For the text-containing cell, return its midpoint in [x, y] coordinate format. 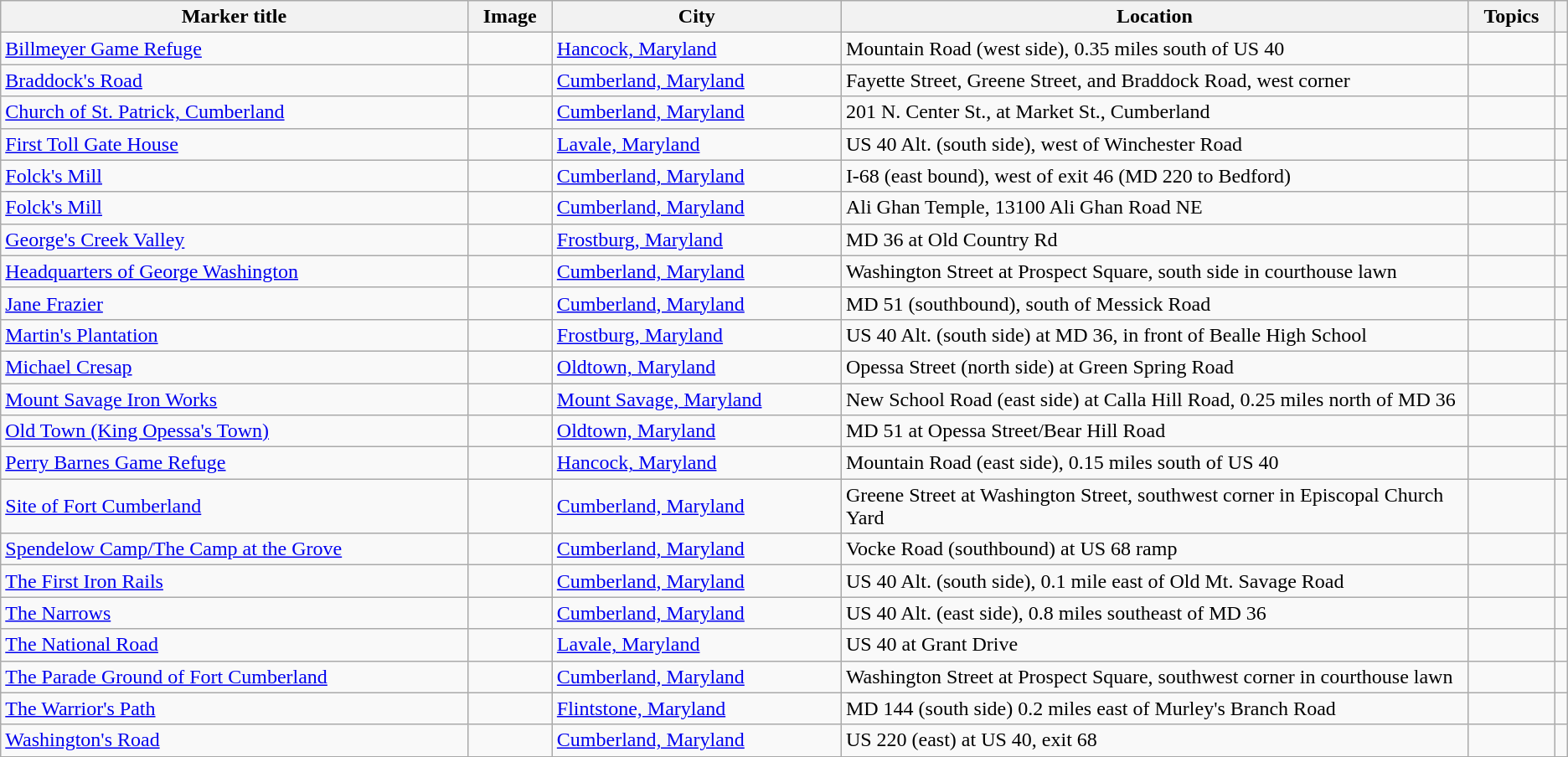
US 40 Alt. (south side), west of Winchester Road [1154, 144]
Topics [1512, 17]
Mountain Road (west side), 0.35 miles south of US 40 [1154, 49]
First Toll Gate House [235, 144]
US 40 Alt. (south side), 0.1 mile east of Old Mt. Savage Road [1154, 581]
US 220 (east) at US 40, exit 68 [1154, 740]
Ali Ghan Temple, 13100 Ali Ghan Road NE [1154, 208]
George's Creek Valley [235, 239]
MD 51 at Opessa Street/Bear Hill Road [1154, 431]
Location [1154, 17]
City [697, 17]
Jane Frazier [235, 303]
Mountain Road (east side), 0.15 miles south of US 40 [1154, 463]
New School Road (east side) at Calla Hill Road, 0.25 miles north of MD 36 [1154, 399]
Washington's Road [235, 740]
201 N. Center St., at Market St., Cumberland [1154, 112]
US 40 Alt. (south side) at MD 36, in front of Bealle High School [1154, 335]
Martin's Plantation [235, 335]
Mount Savage, Maryland [697, 399]
Old Town (King Opessa's Town) [235, 431]
MD 51 (southbound), south of Messick Road [1154, 303]
The National Road [235, 645]
US 40 at Grant Drive [1154, 645]
Headquarters of George Washington [235, 271]
Church of St. Patrick, Cumberland [235, 112]
The First Iron Rails [235, 581]
Image [509, 17]
Fayette Street, Greene Street, and Braddock Road, west corner [1154, 80]
Site of Fort Cumberland [235, 506]
The Narrows [235, 613]
The Warrior's Path [235, 708]
Washington Street at Prospect Square, south side in courthouse lawn [1154, 271]
Marker title [235, 17]
Braddock's Road [235, 80]
Opessa Street (north side) at Green Spring Road [1154, 367]
Billmeyer Game Refuge [235, 49]
US 40 Alt. (east side), 0.8 miles southeast of MD 36 [1154, 613]
Greene Street at Washington Street, southwest corner in Episcopal Church Yard [1154, 506]
Flintstone, Maryland [697, 708]
Spendelow Camp/The Camp at the Grove [235, 549]
MD 144 (south side) 0.2 miles east of Murley's Branch Road [1154, 708]
Perry Barnes Game Refuge [235, 463]
Washington Street at Prospect Square, southwest corner in courthouse lawn [1154, 677]
The Parade Ground of Fort Cumberland [235, 677]
Michael Cresap [235, 367]
MD 36 at Old Country Rd [1154, 239]
Mount Savage Iron Works [235, 399]
I-68 (east bound), west of exit 46 (MD 220 to Bedford) [1154, 176]
Vocke Road (southbound) at US 68 ramp [1154, 549]
